Scan for the cell matching the given text and deliver its (X, Y) coordinate at center. 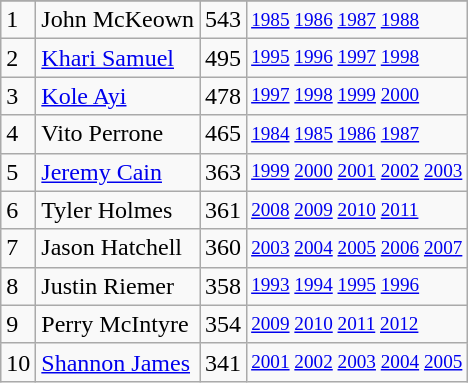
1984 1985 1986 1987 (357, 134)
1985 1986 1987 1988 (357, 20)
Tyler Holmes (118, 210)
543 (224, 20)
361 (224, 210)
9 (18, 324)
478 (224, 96)
1995 1996 1997 1998 (357, 58)
358 (224, 286)
7 (18, 248)
Khari Samuel (118, 58)
Kole Ayi (118, 96)
1999 2000 2001 2002 2003 (357, 172)
360 (224, 248)
Vito Perrone (118, 134)
465 (224, 134)
1 (18, 20)
8 (18, 286)
Jeremy Cain (118, 172)
1993 1994 1995 1996 (357, 286)
1997 1998 1999 2000 (357, 96)
2001 2002 2003 2004 2005 (357, 362)
10 (18, 362)
2 (18, 58)
5 (18, 172)
3 (18, 96)
Shannon James (118, 362)
John McKeown (118, 20)
2008 2009 2010 2011 (357, 210)
363 (224, 172)
495 (224, 58)
354 (224, 324)
2009 2010 2011 2012 (357, 324)
341 (224, 362)
4 (18, 134)
2003 2004 2005 2006 2007 (357, 248)
Jason Hatchell (118, 248)
6 (18, 210)
Justin Riemer (118, 286)
Perry McIntyre (118, 324)
